Extract the (X, Y) coordinate from the center of the cell holding the provided text.  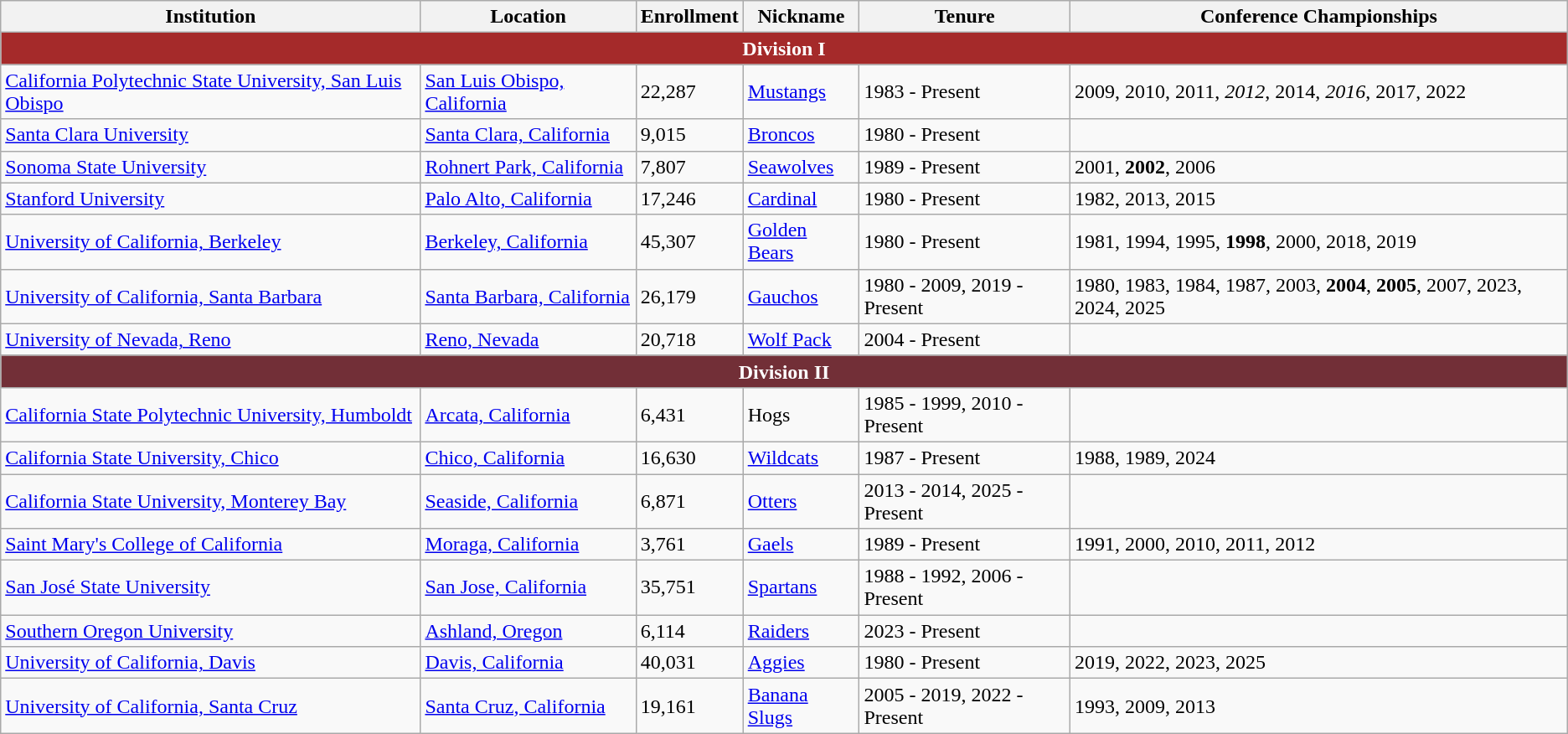
Ashland, Oregon (528, 631)
Santa Clara, California (528, 135)
University of Nevada, Reno (211, 339)
Santa Clara University (211, 135)
1980 - 2009, 2019 - Present (965, 297)
6,431 (689, 414)
San Luis Obispo, California (528, 92)
Southern Oregon University (211, 631)
20,718 (689, 339)
2004 - Present (965, 339)
Chico, California (528, 457)
3,761 (689, 545)
Seawolves (801, 167)
University of California, Berkeley (211, 241)
Nickname (801, 17)
2009, 2010, 2011, 2012, 2014, 2016, 2017, 2022 (1319, 92)
University of California, Santa Barbara (211, 297)
Spartans (801, 588)
Rohnert Park, California (528, 167)
Wildcats (801, 457)
Sonoma State University (211, 167)
Banana Slugs (801, 706)
San Jose, California (528, 588)
San José State University (211, 588)
1983 - Present (965, 92)
University of California, Davis (211, 663)
Saint Mary's College of California (211, 545)
Broncos (801, 135)
Division I (784, 49)
22,287 (689, 92)
Arcata, California (528, 414)
California State University, Monterey Bay (211, 501)
Cardinal (801, 199)
Santa Barbara, California (528, 297)
35,751 (689, 588)
2019, 2022, 2023, 2025 (1319, 663)
California State University, Chico (211, 457)
26,179 (689, 297)
Berkeley, California (528, 241)
California Polytechnic State University, San Luis Obispo (211, 92)
Aggies (801, 663)
Seaside, California (528, 501)
Stanford University (211, 199)
Location (528, 17)
Institution (211, 17)
Wolf Pack (801, 339)
Mustangs (801, 92)
1981, 1994, 1995, 1998, 2000, 2018, 2019 (1319, 241)
2013 - 2014, 2025 - Present (965, 501)
Enrollment (689, 17)
7,807 (689, 167)
Davis, California (528, 663)
Tenure (965, 17)
19,161 (689, 706)
Gaels (801, 545)
6,871 (689, 501)
1980, 1983, 1984, 1987, 2003, 2004, 2005, 2007, 2023, 2024, 2025 (1319, 297)
Santa Cruz, California (528, 706)
16,630 (689, 457)
40,031 (689, 663)
Gauchos (801, 297)
California State Polytechnic University, Humboldt (211, 414)
University of California, Santa Cruz (211, 706)
2005 - 2019, 2022 - Present (965, 706)
Raiders (801, 631)
6,114 (689, 631)
1991, 2000, 2010, 2011, 2012 (1319, 545)
2023 - Present (965, 631)
1988, 1989, 2024 (1319, 457)
2001, 2002, 2006 (1319, 167)
Reno, Nevada (528, 339)
1985 - 1999, 2010 - Present (965, 414)
Palo Alto, California (528, 199)
45,307 (689, 241)
Hogs (801, 414)
1993, 2009, 2013 (1319, 706)
9,015 (689, 135)
Conference Championships (1319, 17)
1987 - Present (965, 457)
Otters (801, 501)
Moraga, California (528, 545)
Division II (784, 371)
Golden Bears (801, 241)
17,246 (689, 199)
1982, 2013, 2015 (1319, 199)
1988 - 1992, 2006 - Present (965, 588)
